Return the [X, Y] coordinate for the center point of the cell that contains the specified text.  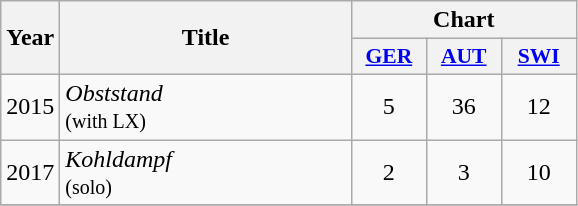
36 [464, 106]
SWI [538, 57]
3 [464, 172]
12 [538, 106]
Kohldampf(solo) [206, 172]
5 [388, 106]
GER [388, 57]
AUT [464, 57]
Chart [464, 20]
2015 [30, 106]
Obststand(with LX) [206, 106]
Title [206, 38]
Year [30, 38]
2 [388, 172]
10 [538, 172]
2017 [30, 172]
